Scan for the cell matching the given text and deliver its [X, Y] coordinate at center. 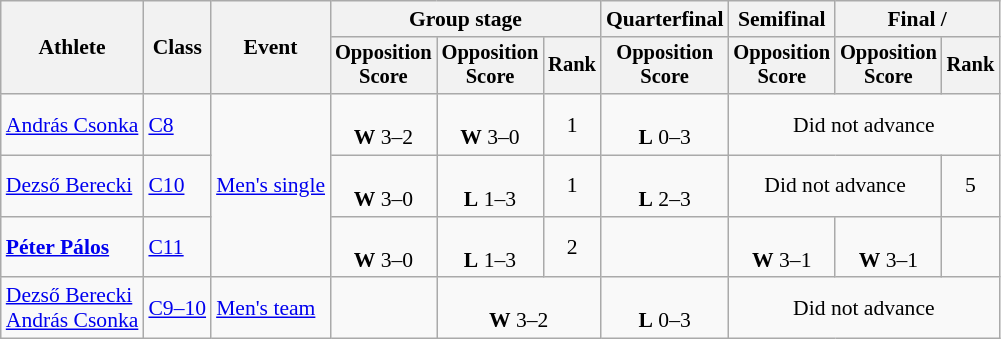
C10 [177, 186]
Group stage [466, 19]
Men's single [270, 186]
Event [270, 48]
Dezső Berecki [72, 186]
Class [177, 48]
Quarterfinal [665, 19]
András Csonka [72, 124]
C9–10 [177, 308]
L 2–3 [665, 186]
5 [971, 186]
Semifinal [782, 19]
Athlete [72, 48]
2 [572, 248]
C11 [177, 248]
Péter Pálos [72, 248]
Dezső BereckiAndrás Csonka [72, 308]
C8 [177, 124]
Men's team [270, 308]
Final / [917, 19]
